Return the [X, Y] coordinate for the center point of the cell that contains the specified text.  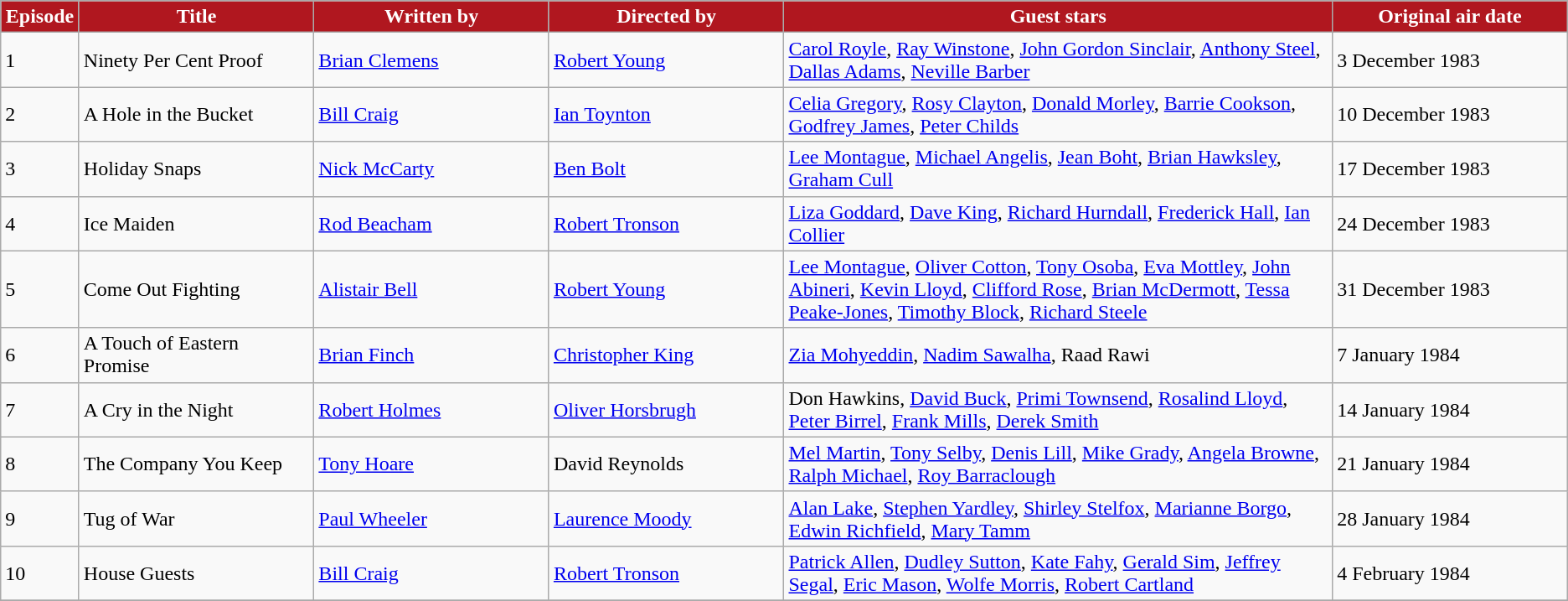
3 December 1983 [1451, 60]
Alan Lake, Stephen Yardley, Shirley Stelfox, Marianne Borgo, Edwin Richfield, Mary Tamm [1059, 518]
24 December 1983 [1451, 223]
Brian Finch [432, 355]
Tony Hoare [432, 464]
10 December 1983 [1451, 114]
Come Out Fighting [196, 289]
Ian Toynton [667, 114]
3 [40, 169]
21 January 1984 [1451, 464]
28 January 1984 [1451, 518]
10 [40, 573]
A Cry in the Night [196, 409]
7 January 1984 [1451, 355]
Brian Clemens [432, 60]
Christopher King [667, 355]
Alistair Bell [432, 289]
Original air date [1451, 17]
Mel Martin, Tony Selby, Denis Lill, Mike Grady, Angela Browne, Ralph Michael, Roy Barraclough [1059, 464]
1 [40, 60]
David Reynolds [667, 464]
31 December 1983 [1451, 289]
House Guests [196, 573]
Nick McCarty [432, 169]
Title [196, 17]
Oliver Horsbrugh [667, 409]
6 [40, 355]
8 [40, 464]
Laurence Moody [667, 518]
Ninety Per Cent Proof [196, 60]
Directed by [667, 17]
14 January 1984 [1451, 409]
Zia Mohyeddin, Nadim Sawalha, Raad Rawi [1059, 355]
5 [40, 289]
7 [40, 409]
Guest stars [1059, 17]
Rod Beacham [432, 223]
Tug of War [196, 518]
A Hole in the Bucket [196, 114]
Lee Montague, Michael Angelis, Jean Boht, Brian Hawksley, Graham Cull [1059, 169]
A Touch of Eastern Promise [196, 355]
9 [40, 518]
Celia Gregory, Rosy Clayton, Donald Morley, Barrie Cookson, Godfrey James, Peter Childs [1059, 114]
Patrick Allen, Dudley Sutton, Kate Fahy, Gerald Sim, Jeffrey Segal, Eric Mason, Wolfe Morris, Robert Cartland [1059, 573]
Carol Royle, Ray Winstone, John Gordon Sinclair, Anthony Steel, Dallas Adams, Neville Barber [1059, 60]
Ice Maiden [196, 223]
17 December 1983 [1451, 169]
Holiday Snaps [196, 169]
Robert Holmes [432, 409]
Paul Wheeler [432, 518]
The Company You Keep [196, 464]
Written by [432, 17]
4 [40, 223]
2 [40, 114]
4 February 1984 [1451, 573]
Don Hawkins, David Buck, Primi Townsend, Rosalind Lloyd, Peter Birrel, Frank Mills, Derek Smith [1059, 409]
Episode [40, 17]
Ben Bolt [667, 169]
Liza Goddard, Dave King, Richard Hurndall, Frederick Hall, Ian Collier [1059, 223]
